For the text-containing cell, return its midpoint in [x, y] coordinate format. 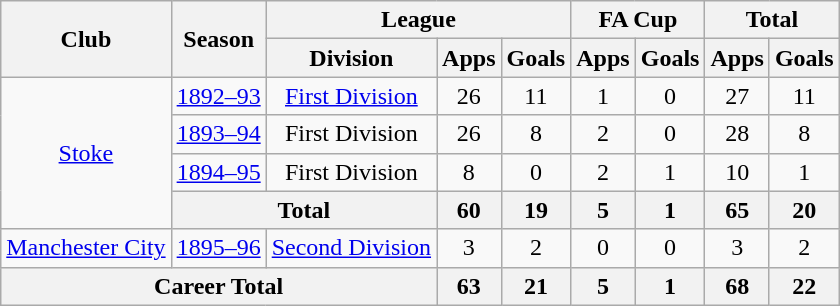
League [418, 20]
22 [804, 286]
65 [737, 210]
Division [351, 58]
28 [737, 134]
60 [469, 210]
1893–94 [218, 134]
FA Cup [638, 20]
Club [86, 39]
Second Division [351, 248]
1892–93 [218, 96]
Season [218, 39]
Career Total [219, 286]
1895–96 [218, 248]
20 [804, 210]
68 [737, 286]
27 [737, 96]
63 [469, 286]
19 [536, 210]
Manchester City [86, 248]
Stoke [86, 153]
10 [737, 172]
21 [536, 286]
1894–95 [218, 172]
